For the text-containing cell, return its midpoint in (x, y) coordinate format. 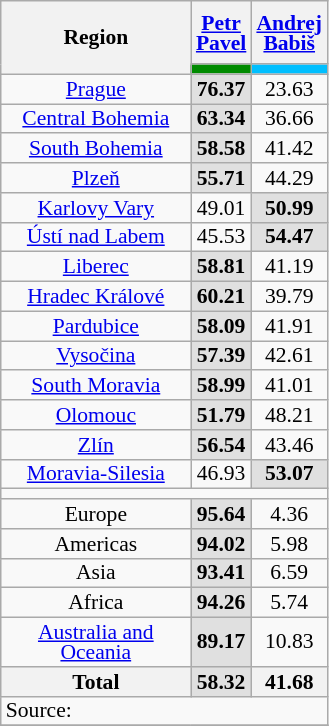
93.41 (221, 573)
41.19 (289, 267)
76.37 (221, 89)
60.21 (221, 297)
63.34 (221, 119)
41.68 (289, 682)
58.99 (221, 386)
10.83 (289, 642)
41.42 (289, 149)
Hradec Králové (96, 297)
56.54 (221, 445)
51.79 (221, 415)
39.79 (289, 297)
Prague (96, 89)
Americas (96, 544)
Region (96, 38)
Petr Pavel (221, 32)
89.17 (221, 642)
Ústí nad Labem (96, 237)
Zlín (96, 445)
Pardubice (96, 326)
58.09 (221, 326)
Source: (164, 711)
Australia and Oceania (96, 642)
23.63 (289, 89)
6.59 (289, 573)
Liberec (96, 267)
55.71 (221, 178)
5.74 (289, 603)
58.58 (221, 149)
Asia (96, 573)
41.91 (289, 326)
94.26 (221, 603)
42.61 (289, 356)
50.99 (289, 208)
Andrej Babiš (289, 32)
Plzeň (96, 178)
Central Bohemia (96, 119)
95.64 (221, 514)
45.53 (221, 237)
48.21 (289, 415)
Africa (96, 603)
54.47 (289, 237)
5.98 (289, 544)
Europe (96, 514)
57.39 (221, 356)
Total (96, 682)
41.01 (289, 386)
53.07 (289, 474)
4.36 (289, 514)
94.02 (221, 544)
Vysočina (96, 356)
43.46 (289, 445)
South Bohemia (96, 149)
58.32 (221, 682)
Moravia-Silesia (96, 474)
44.29 (289, 178)
58.81 (221, 267)
36.66 (289, 119)
Karlovy Vary (96, 208)
South Moravia (96, 386)
46.93 (221, 474)
49.01 (221, 208)
Olomouc (96, 415)
